Return (X, Y) of the center of cell containing provided text 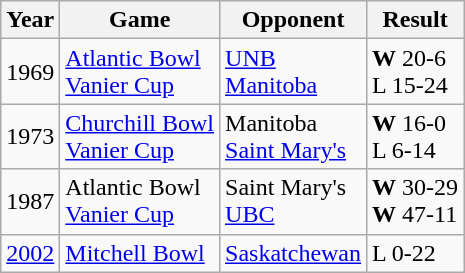
1973 (30, 136)
Opponent (294, 20)
Mitchell Bowl (140, 253)
UNBManitoba (294, 72)
ManitobaSaint Mary's (294, 136)
W 20-6L 15-24 (416, 72)
W 30-29W 47-11 (416, 202)
W 16-0L 6-14 (416, 136)
1987 (30, 202)
Churchill BowlVanier Cup (140, 136)
1969 (30, 72)
Result (416, 20)
2002 (30, 253)
Saint Mary'sUBC (294, 202)
Saskatchewan (294, 253)
Game (140, 20)
L 0-22 (416, 253)
Year (30, 20)
